Locate the cell with the specified text and output its (X, Y) center coordinate. 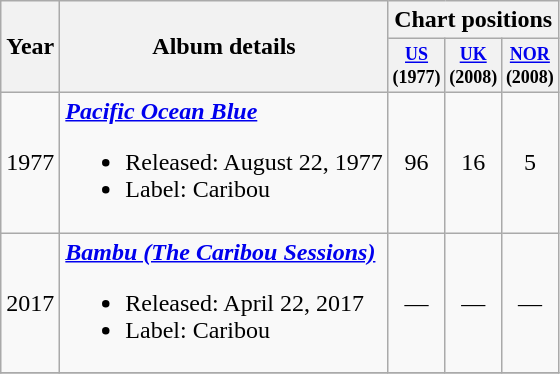
Chart positions (473, 20)
2017 (30, 303)
Album details (224, 47)
Year (30, 47)
16 (474, 162)
96 (416, 162)
NOR (2008) (530, 66)
UK (2008) (474, 66)
Pacific Ocean BlueReleased: August 22, 1977Label: Caribou (224, 162)
1977 (30, 162)
5 (530, 162)
US (1977) (416, 66)
Bambu (The Caribou Sessions)Released: April 22, 2017Label: Caribou (224, 303)
